Capture the cell that displays the provided text and extract its (x, y) central coordinate. 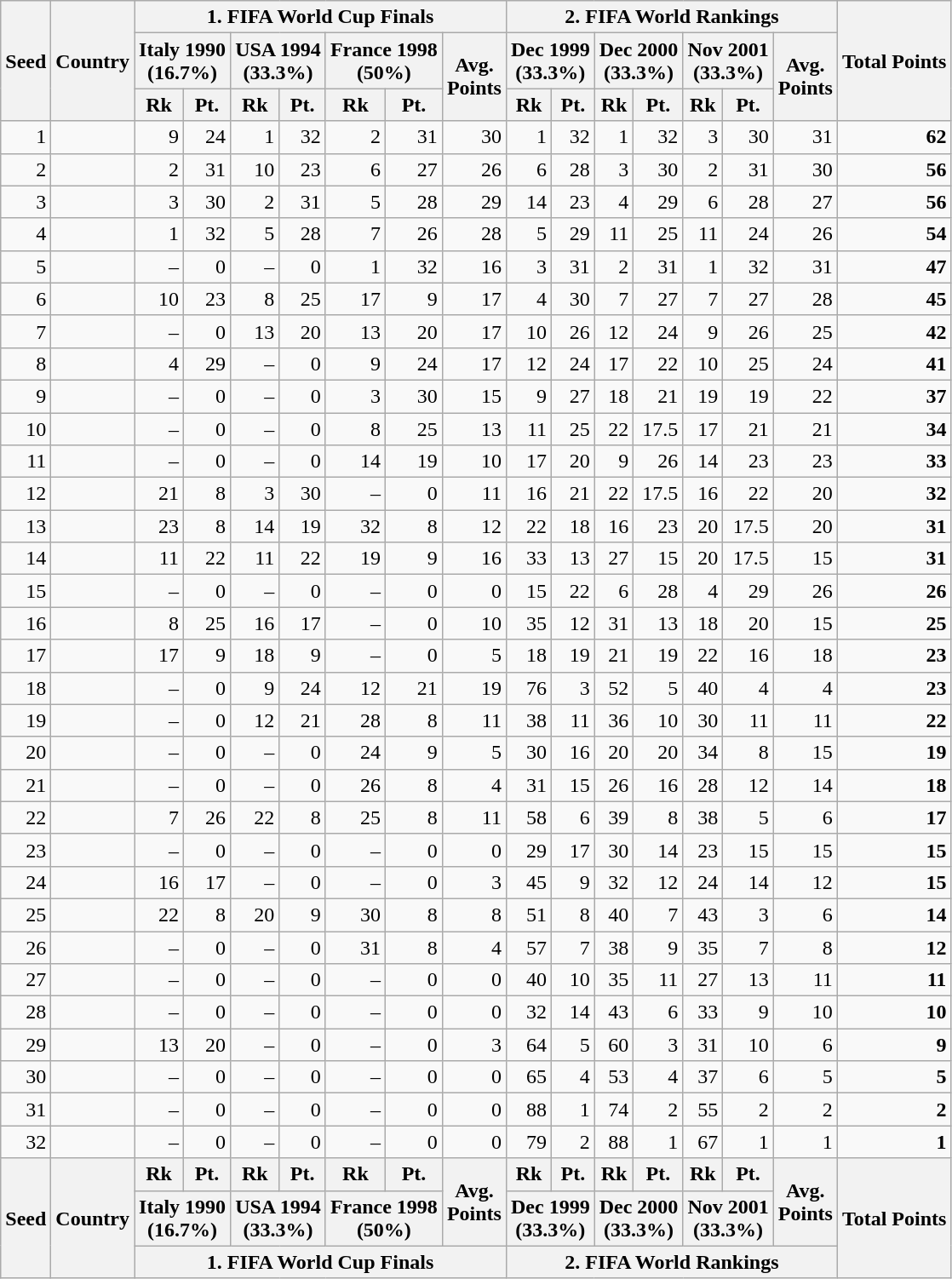
54 (894, 234)
53 (614, 1077)
58 (528, 817)
41 (894, 364)
65 (528, 1077)
42 (894, 331)
79 (528, 1142)
62 (894, 137)
55 (703, 1110)
74 (614, 1110)
67 (703, 1142)
47 (894, 267)
52 (614, 688)
76 (528, 688)
57 (528, 948)
64 (528, 1045)
60 (614, 1045)
39 (614, 817)
36 (614, 720)
51 (528, 915)
